Provide the [x, y] coordinate of the cell's center where the given text is located.  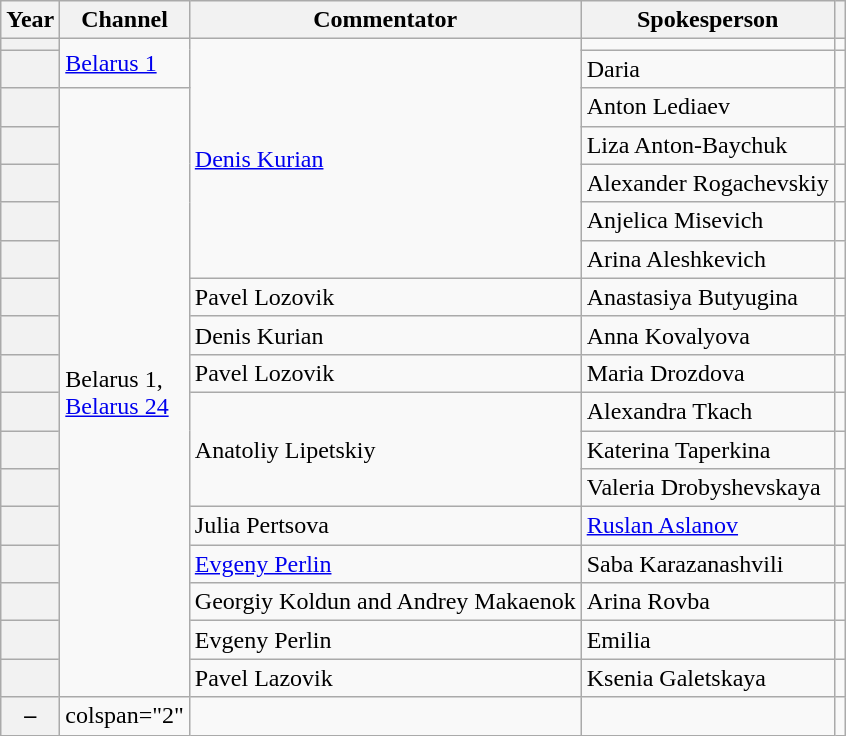
Year [30, 20]
Alexander Rogachevskiy [708, 183]
Emilia [708, 640]
Anatoliy Lipetskiy [385, 449]
Anjelica Misevich [708, 221]
Alexandra Tkach [708, 411]
Ruslan Aslanov [708, 526]
Ksenia Galetskaya [708, 678]
Spokesperson [708, 20]
Liza Anton-Baychuk [708, 145]
Georgiy Koldun and Andrey Makaenok [385, 602]
Saba Karazanashvili [708, 564]
Julia Pertsova [385, 526]
Daria [708, 69]
Arina Aleshkevich [708, 259]
Anna Kovalyova [708, 335]
Pavel Lazovik [385, 678]
Belarus 1 [125, 64]
Maria Drozdova [708, 373]
– [30, 716]
colspan="2" [125, 716]
Katerina Taperkina [708, 449]
Belarus 1,Belarus 24 [125, 392]
Channel [125, 20]
Arina Rovba [708, 602]
Anastasiya Butyugina [708, 297]
Anton Lediaev [708, 107]
Valeria Drobyshevskaya [708, 488]
Commentator [385, 20]
